Extract the [x, y] coordinate from the center of the cell holding the provided text.  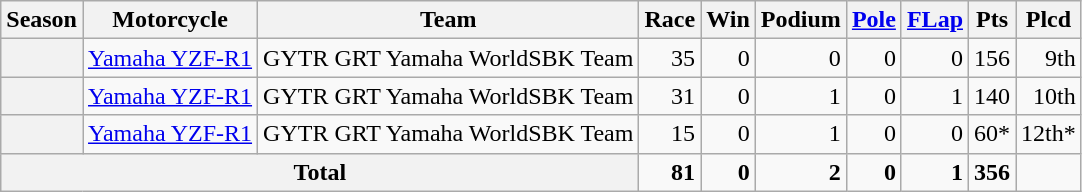
Total [320, 172]
Pole [874, 20]
10th [1049, 96]
156 [992, 58]
15 [670, 134]
Win [728, 20]
Motorcycle [170, 20]
2 [800, 172]
Podium [800, 20]
81 [670, 172]
Team [448, 20]
Season [42, 20]
Race [670, 20]
35 [670, 58]
9th [1049, 58]
60* [992, 134]
Pts [992, 20]
Plcd [1049, 20]
356 [992, 172]
12th* [1049, 134]
FLap [934, 20]
140 [992, 96]
31 [670, 96]
